Extract the [x, y] coordinate from the center of the cell holding the provided text.  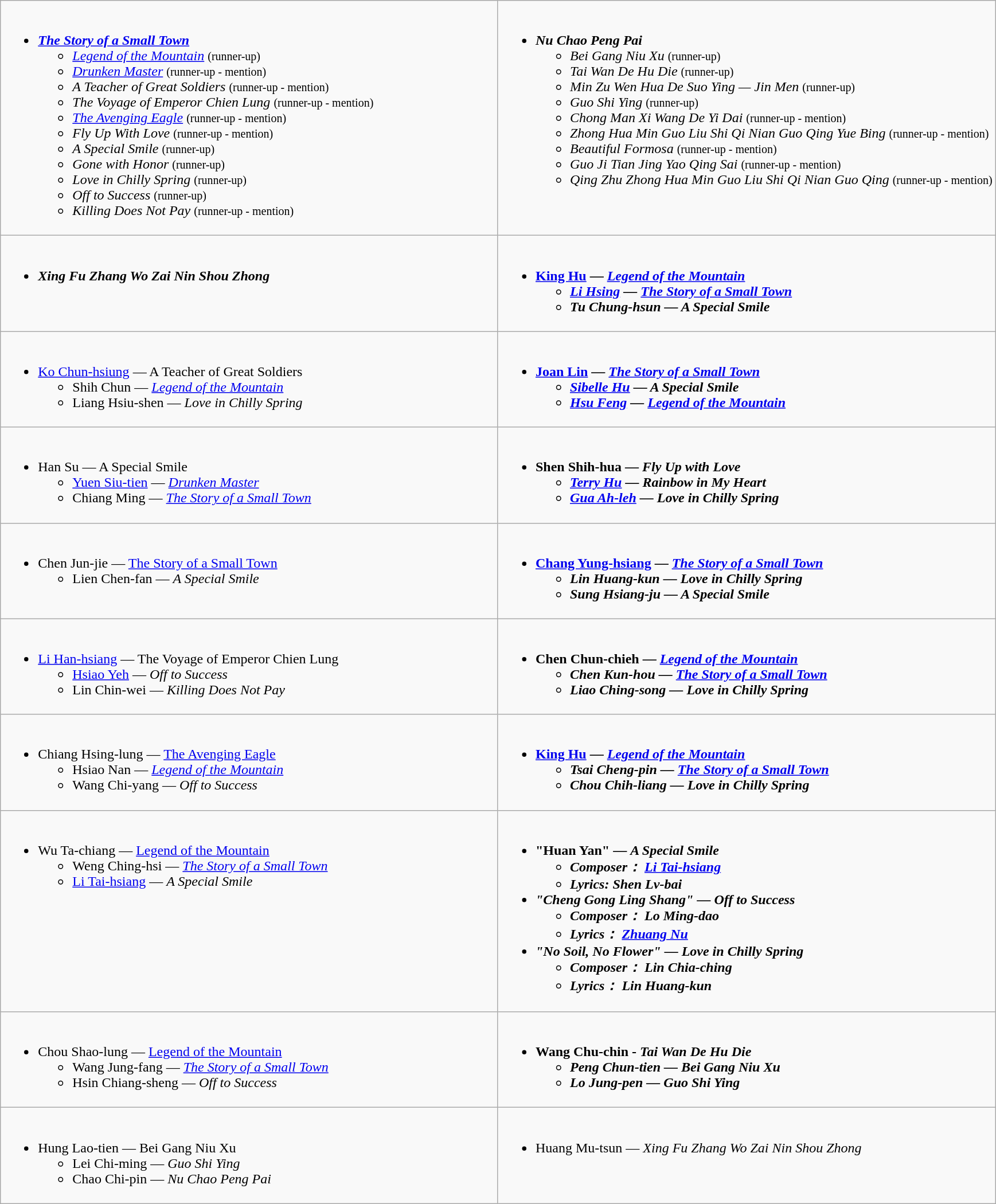
Hung Lao-tien — Bei Gang Niu XuLei Chi-ming — Guo Shi YingChao Chi-pin — Nu Chao Peng Pai [249, 1156]
Chiang Hsing-lung — The Avenging EagleHsiao Nan — Legend of the MountainWang Chi-yang — Off to Success [249, 763]
Xing Fu Zhang Wo Zai Nin Shou Zhong [249, 283]
Han Su — A Special SmileYuen Siu-tien — Drunken MasterChiang Ming — The Story of a Small Town [249, 475]
Chen Jun-jie — The Story of a Small TownLien Chen-fan — A Special Smile [249, 571]
Shen Shih-hua — Fly Up with LoveTerry Hu — Rainbow in My HeartGua Ah-leh — Love in Chilly Spring [747, 475]
Wu Ta-chiang — Legend of the MountainWeng Ching-hsi — The Story of a Small TownLi Tai-hsiang — A Special Smile [249, 911]
Li Han-hsiang — The Voyage of Emperor Chien LungHsiao Yeh — Off to SuccessLin Chin-wei — Killing Does Not Pay [249, 666]
Ko Chun-hsiung — A Teacher of Great SoldiersShih Chun — Legend of the MountainLiang Hsiu-shen — Love in Chilly Spring [249, 380]
Chang Yung-hsiang — The Story of a Small TownLin Huang-kun — Love in Chilly SpringSung Hsiang-ju — A Special Smile [747, 571]
King Hu — Legend of the MountainTsai Cheng-pin — The Story of a Small TownChou Chih-liang — Love in Chilly Spring [747, 763]
Chou Shao-lung — Legend of the MountainWang Jung-fang — The Story of a Small TownHsin Chiang-sheng — Off to Success [249, 1060]
King Hu — Legend of the MountainLi Hsing — The Story of a Small TownTu Chung-hsun — A Special Smile [747, 283]
Chen Chun-chieh — Legend of the MountainChen Kun-hou — The Story of a Small TownLiao Ching-song — Love in Chilly Spring [747, 666]
Huang Mu-tsun — Xing Fu Zhang Wo Zai Nin Shou Zhong [747, 1156]
Wang Chu-chin - Tai Wan De Hu DiePeng Chun-tien — Bei Gang Niu XuLo Jung-pen — Guo Shi Ying [747, 1060]
Joan Lin — The Story of a Small TownSibelle Hu — A Special SmileHsu Feng — Legend of the Mountain [747, 380]
